Find where the given text appears and provide that cell's center as [x, y] coordinate. 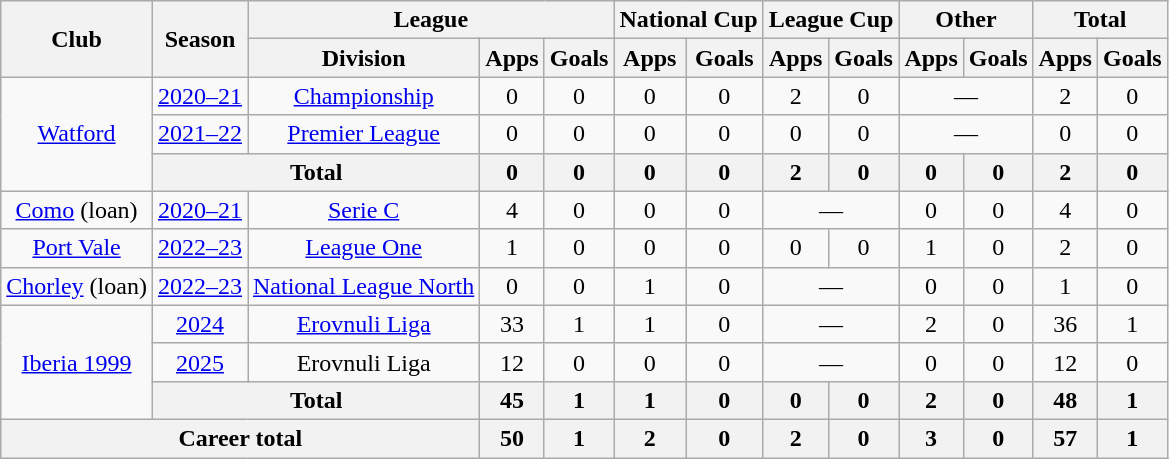
36 [1065, 324]
Watford [77, 134]
Serie C [364, 210]
50 [512, 438]
Other [966, 20]
3 [931, 438]
Championship [364, 96]
Iberia 1999 [77, 362]
Division [364, 58]
2025 [200, 362]
National Cup [688, 20]
League One [364, 248]
Como (loan) [77, 210]
57 [1065, 438]
Port Vale [77, 248]
2024 [200, 324]
Club [77, 39]
League Cup [831, 20]
2021–22 [200, 134]
Premier League [364, 134]
League [431, 20]
Chorley (loan) [77, 286]
National League North [364, 286]
Season [200, 39]
33 [512, 324]
48 [1065, 400]
45 [512, 400]
Career total [240, 438]
